Output the (X, Y) coordinate of the center of the cell containing the given text.  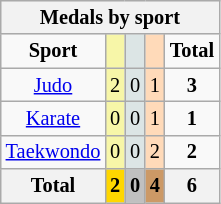
3 (192, 85)
Medals by sport (110, 17)
Taekwondo (54, 152)
4 (155, 186)
6 (192, 186)
Sport (54, 51)
Judo (54, 85)
Karate (54, 118)
